From the cell containing the given text, extract its center point as (x, y) coordinate. 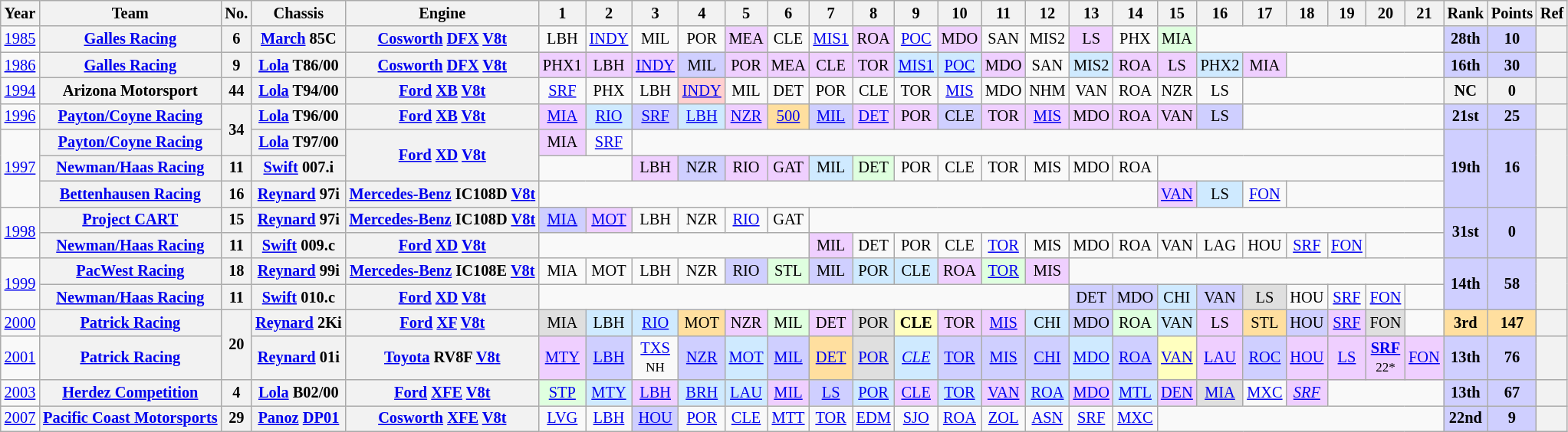
2 (609, 13)
NHM (1047, 90)
17 (1264, 13)
Pacific Coast Motorsports (130, 418)
29 (236, 418)
Lola B02/00 (298, 393)
MTT (788, 418)
Year (20, 13)
Ford XFE V8t (442, 393)
5 (747, 13)
1985 (20, 39)
16th (1466, 65)
14th (1466, 283)
58 (1512, 283)
Mercedes-Benz IC108E V8t (442, 271)
22nd (1466, 418)
1994 (20, 90)
13 (1092, 13)
ASN (1047, 418)
12 (1047, 13)
Lola T97/00 (298, 142)
30 (1512, 65)
Swift 007.i (298, 168)
Arizona Motorsport (130, 90)
Lola T96/00 (298, 116)
2000 (20, 322)
7 (831, 13)
44 (236, 90)
Project CART (130, 220)
TXSNH (655, 358)
1998 (20, 233)
PacWest Racing (130, 271)
500 (788, 116)
1996 (20, 116)
3 (655, 13)
DEN (1177, 393)
Cosworth XFE V8t (442, 418)
Reynard 99i (298, 271)
14 (1135, 13)
PHX2 (1221, 65)
Toyota RV8F V8t (442, 358)
NC (1466, 90)
19 (1346, 13)
PHX1 (563, 65)
147 (1512, 322)
LAG (1221, 245)
2007 (20, 418)
LVG (563, 418)
Bettenhausen Racing (130, 194)
2003 (20, 393)
1997 (20, 169)
25 (1512, 116)
Chassis (298, 13)
Rank (1466, 13)
Ford XF V8t (442, 322)
34 (236, 129)
67 (1512, 393)
Team (130, 13)
1 (563, 13)
Swift 010.c (298, 297)
Reynard 01i (298, 358)
76 (1512, 358)
Ref (1552, 13)
SJO (916, 418)
Herdez Competition (130, 393)
No. (236, 13)
Points (1512, 13)
Engine (442, 13)
Swift 009.c (298, 245)
1986 (20, 65)
1999 (20, 283)
MTL (1135, 393)
STP (563, 393)
EDM (874, 418)
21st (1466, 116)
2001 (20, 358)
ZOL (1003, 418)
Panoz DP01 (298, 418)
21 (1424, 13)
19th (1466, 169)
31st (1466, 233)
Reynard 2Ki (298, 322)
28th (1466, 39)
Lola T86/00 (298, 65)
March 85C (298, 39)
Lola T94/00 (298, 90)
ROC (1264, 358)
SRF22* (1386, 358)
BRH (702, 393)
8 (874, 13)
3rd (1466, 322)
